Locate the cell with the specified text and output its (X, Y) center coordinate. 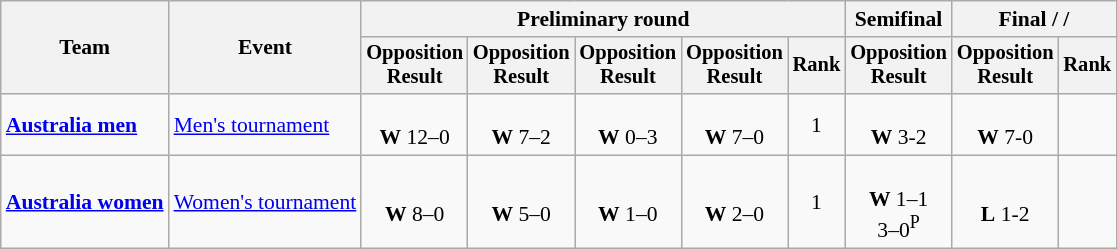
Men's tournament (266, 124)
W 3-2 (898, 124)
W 2–0 (734, 202)
W 0–3 (628, 124)
W 1–1 3–0P (898, 202)
W 1–0 (628, 202)
L 1-2 (1006, 202)
W 7–2 (522, 124)
Final / / (1034, 19)
Australia women (85, 202)
Women's tournament (266, 202)
W 7-0 (1006, 124)
W 7–0 (734, 124)
Preliminary round (603, 19)
Semifinal (898, 19)
W 12–0 (414, 124)
W 8–0 (414, 202)
Event (266, 48)
W 5–0 (522, 202)
Team (85, 48)
Australia men (85, 124)
